Extract the (x, y) coordinate from the center of the cell holding the provided text.  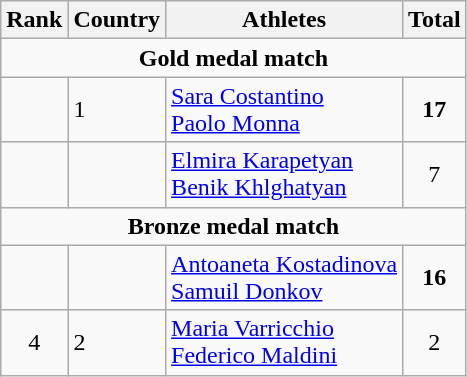
7 (435, 174)
4 (34, 342)
Athletes (284, 20)
Bronze medal match (234, 226)
1 (117, 110)
Total (435, 20)
Sara CostantinoPaolo Monna (284, 110)
17 (435, 110)
Maria VarricchioFederico Maldini (284, 342)
Country (117, 20)
Elmira KarapetyanBenik Khlghatyan (284, 174)
Rank (34, 20)
Gold medal match (234, 58)
16 (435, 278)
Antoaneta KostadinovaSamuil Donkov (284, 278)
